Pinpoint the cell where the given text exists, returning its [x, y] midpoint coordinate. 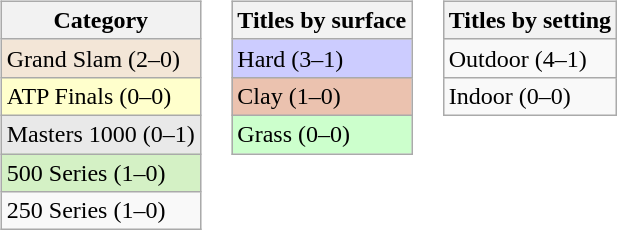
Titles by setting [530, 20]
Grass (0–0) [322, 134]
ATP Finals (0–0) [100, 96]
Titles by surface [322, 20]
Category [100, 20]
Indoor (0–0) [530, 96]
Grand Slam (2–0) [100, 58]
Clay (1–0) [322, 96]
250 Series (1–0) [100, 211]
Hard (3–1) [322, 58]
500 Series (1–0) [100, 173]
Masters 1000 (0–1) [100, 134]
Outdoor (4–1) [530, 58]
